Locate the cell with the specified text and output its [X, Y] center coordinate. 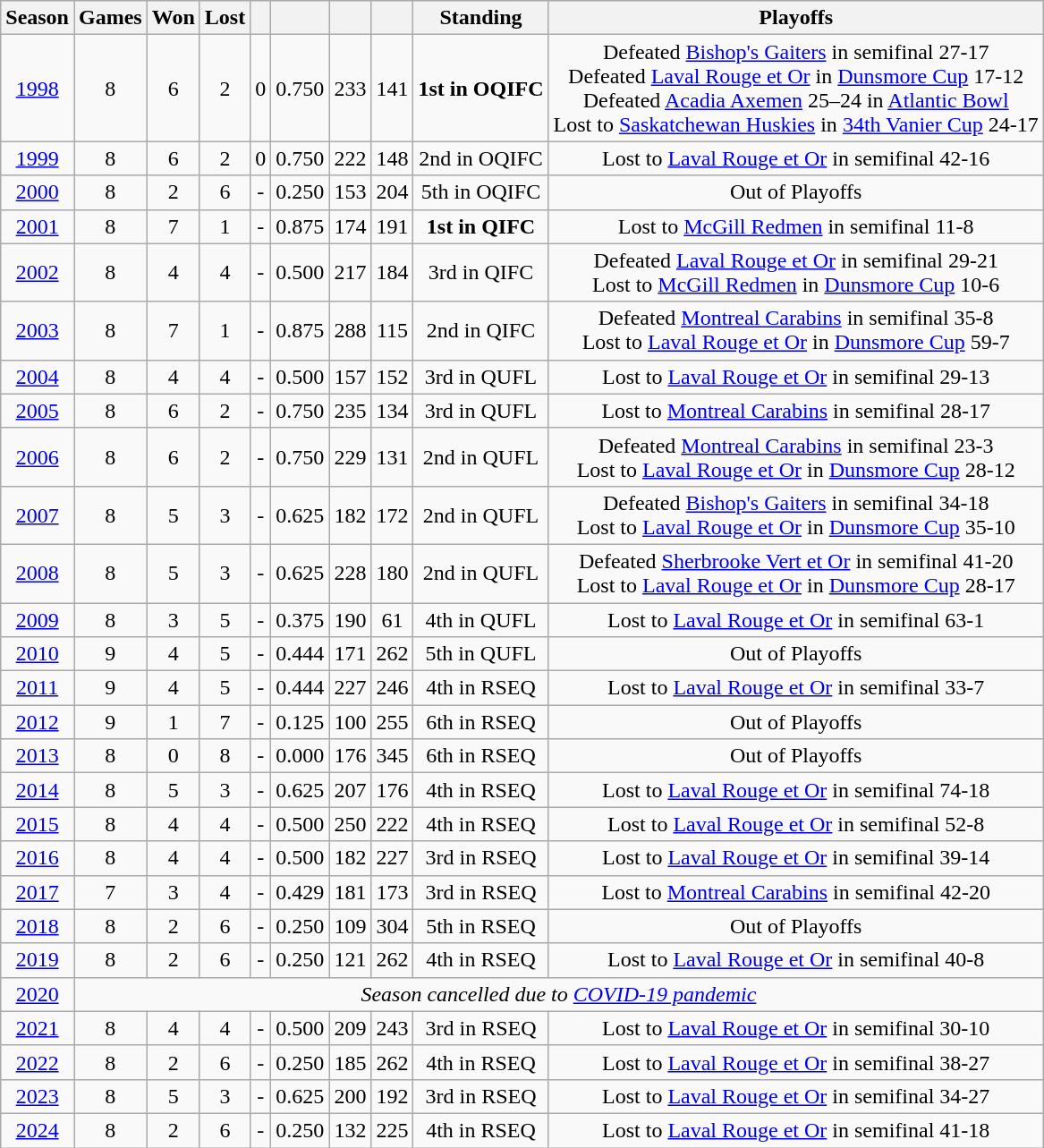
Lost to Laval Rouge et Or in semifinal 30-10 [796, 1028]
171 [351, 654]
0.000 [301, 756]
Defeated Montreal Carabins in semifinal 35-8Lost to Laval Rouge et Or in Dunsmore Cup 59-7 [796, 331]
2010 [38, 654]
2022 [38, 1062]
Lost to McGill Redmen in semifinal 11-8 [796, 226]
2011 [38, 688]
132 [351, 1130]
157 [351, 377]
173 [392, 892]
Playoffs [796, 18]
Lost to Laval Rouge et Or in semifinal 63-1 [796, 620]
200 [351, 1096]
2004 [38, 377]
Lost [225, 18]
2019 [38, 960]
Lost to Laval Rouge et Or in semifinal 29-13 [796, 377]
1st in OQIFC [481, 88]
2008 [38, 573]
243 [392, 1028]
345 [392, 756]
250 [351, 824]
2023 [38, 1096]
Lost to Montreal Carabins in semifinal 28-17 [796, 411]
Won [174, 18]
2014 [38, 790]
Lost to Montreal Carabins in semifinal 42-20 [796, 892]
2021 [38, 1028]
Lost to Laval Rouge et Or in semifinal 40-8 [796, 960]
61 [392, 620]
174 [351, 226]
304 [392, 926]
131 [392, 456]
3rd in QIFC [481, 272]
246 [392, 688]
2018 [38, 926]
109 [351, 926]
Lost to Laval Rouge et Or in semifinal 39-14 [796, 858]
Defeated Laval Rouge et Or in semifinal 29-21Lost to McGill Redmen in Dunsmore Cup 10-6 [796, 272]
233 [351, 88]
Standing [481, 18]
209 [351, 1028]
225 [392, 1130]
2017 [38, 892]
2009 [38, 620]
288 [351, 331]
Lost to Laval Rouge et Or in semifinal 34-27 [796, 1096]
191 [392, 226]
5th in OQIFC [481, 192]
204 [392, 192]
1999 [38, 158]
1st in QIFC [481, 226]
2012 [38, 722]
2024 [38, 1130]
2nd in QIFC [481, 331]
141 [392, 88]
2000 [38, 192]
207 [351, 790]
2002 [38, 272]
2013 [38, 756]
153 [351, 192]
5th in QUFL [481, 654]
192 [392, 1096]
190 [351, 620]
134 [392, 411]
Defeated Sherbrooke Vert et Or in semifinal 41-20Lost to Laval Rouge et Or in Dunsmore Cup 28-17 [796, 573]
148 [392, 158]
Games [110, 18]
1998 [38, 88]
180 [392, 573]
152 [392, 377]
121 [351, 960]
217 [351, 272]
0.375 [301, 620]
0.429 [301, 892]
228 [351, 573]
2016 [38, 858]
Lost to Laval Rouge et Or in semifinal 41-18 [796, 1130]
2007 [38, 515]
Lost to Laval Rouge et Or in semifinal 52-8 [796, 824]
Season cancelled due to COVID-19 pandemic [558, 994]
235 [351, 411]
4th in QUFL [481, 620]
2005 [38, 411]
5th in RSEQ [481, 926]
172 [392, 515]
2001 [38, 226]
0.125 [301, 722]
100 [351, 722]
229 [351, 456]
115 [392, 331]
Lost to Laval Rouge et Or in semifinal 42-16 [796, 158]
Lost to Laval Rouge et Or in semifinal 33-7 [796, 688]
2003 [38, 331]
Lost to Laval Rouge et Or in semifinal 38-27 [796, 1062]
2006 [38, 456]
2015 [38, 824]
2020 [38, 994]
Defeated Montreal Carabins in semifinal 23-3Lost to Laval Rouge et Or in Dunsmore Cup 28-12 [796, 456]
Season [38, 18]
181 [351, 892]
185 [351, 1062]
Defeated Bishop's Gaiters in semifinal 34-18Lost to Laval Rouge et Or in Dunsmore Cup 35-10 [796, 515]
2nd in OQIFC [481, 158]
255 [392, 722]
184 [392, 272]
Lost to Laval Rouge et Or in semifinal 74-18 [796, 790]
